Pinpoint the cell where the given text exists, returning its [X, Y] midpoint coordinate. 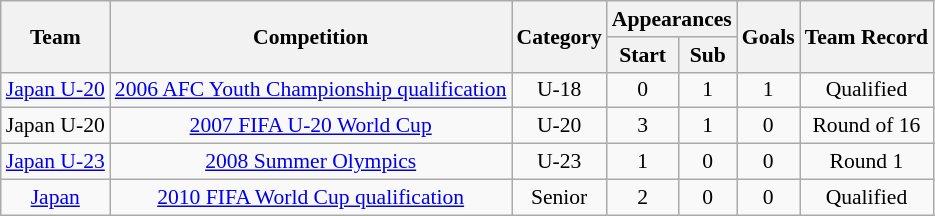
Round 1 [866, 162]
Team [56, 36]
Japan U-23 [56, 162]
2008 Summer Olympics [311, 162]
3 [643, 126]
Start [643, 55]
Round of 16 [866, 126]
U-18 [560, 90]
Goals [768, 36]
2007 FIFA U-20 World Cup [311, 126]
2010 FIFA World Cup qualification [311, 197]
Team Record [866, 36]
Japan [56, 197]
U-23 [560, 162]
Sub [708, 55]
Category [560, 36]
U-20 [560, 126]
Senior [560, 197]
2 [643, 197]
2006 AFC Youth Championship qualification [311, 90]
Appearances [672, 19]
Competition [311, 36]
